Extract the [X, Y] coordinate from the center of the cell holding the provided text.  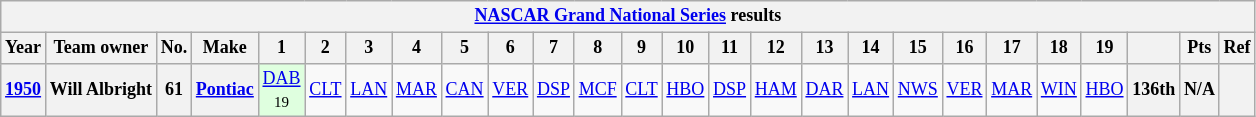
19 [1104, 48]
Pontiac [224, 90]
61 [174, 90]
DAR [824, 90]
Make [224, 48]
11 [730, 48]
8 [598, 48]
Will Albright [100, 90]
7 [554, 48]
Pts [1200, 48]
1950 [24, 90]
NASCAR Grand National Series results [628, 16]
3 [369, 48]
4 [417, 48]
No. [174, 48]
DAB19 [282, 90]
15 [918, 48]
136th [1154, 90]
Team owner [100, 48]
13 [824, 48]
1 [282, 48]
12 [776, 48]
14 [871, 48]
5 [464, 48]
WIN [1058, 90]
Ref [1237, 48]
10 [686, 48]
HAM [776, 90]
Year [24, 48]
MCF [598, 90]
6 [510, 48]
16 [964, 48]
CAN [464, 90]
N/A [1200, 90]
17 [1012, 48]
2 [326, 48]
9 [642, 48]
18 [1058, 48]
NWS [918, 90]
